Scan for the cell matching the given text and deliver its (X, Y) coordinate at center. 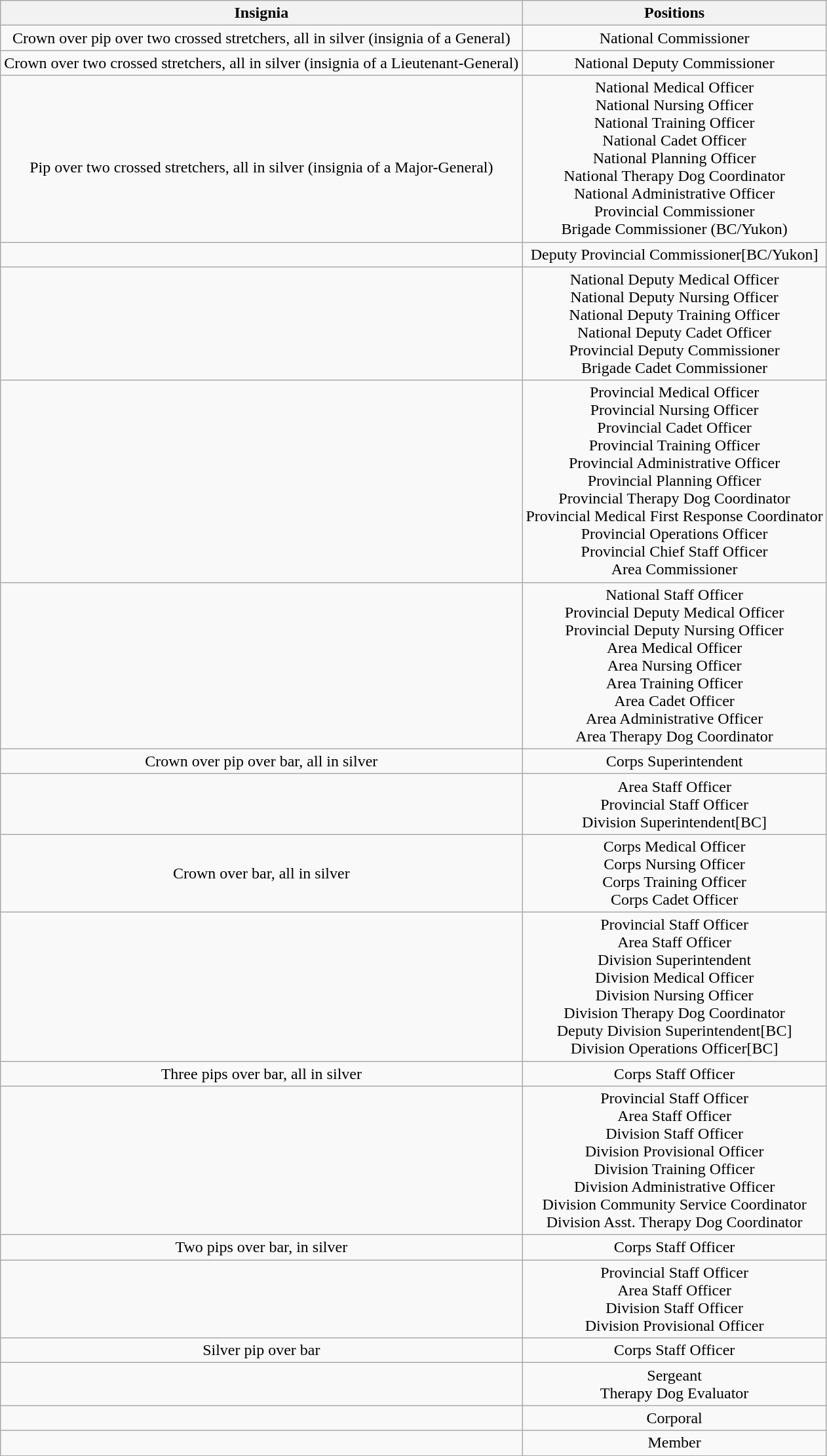
Three pips over bar, all in silver (261, 1073)
Crown over two crossed stretchers, all in silver (insignia of a Lieutenant-General) (261, 63)
Corps Medical OfficerCorps Nursing OfficerCorps Training OfficerCorps Cadet Officer (674, 873)
SergeantTherapy Dog Evaluator (674, 1385)
Provincial Staff OfficerArea Staff OfficerDivision Staff OfficerDivision Provisional Officer (674, 1299)
Insignia (261, 13)
Two pips over bar, in silver (261, 1248)
Deputy Provincial Commissioner[BC/Yukon] (674, 254)
Pip over two crossed stretchers, all in silver (insignia of a Major-General) (261, 159)
Positions (674, 13)
Member (674, 1443)
Area Staff OfficerProvincial Staff OfficerDivision Superintendent[BC] (674, 804)
Crown over pip over bar, all in silver (261, 761)
Crown over bar, all in silver (261, 873)
Silver pip over bar (261, 1350)
Corporal (674, 1418)
Corps Superintendent (674, 761)
Crown over pip over two crossed stretchers, all in silver (insignia of a General) (261, 38)
National Deputy Commissioner (674, 63)
National Commissioner (674, 38)
